Return the (X, Y) coordinate for the center point of the cell that contains the specified text.  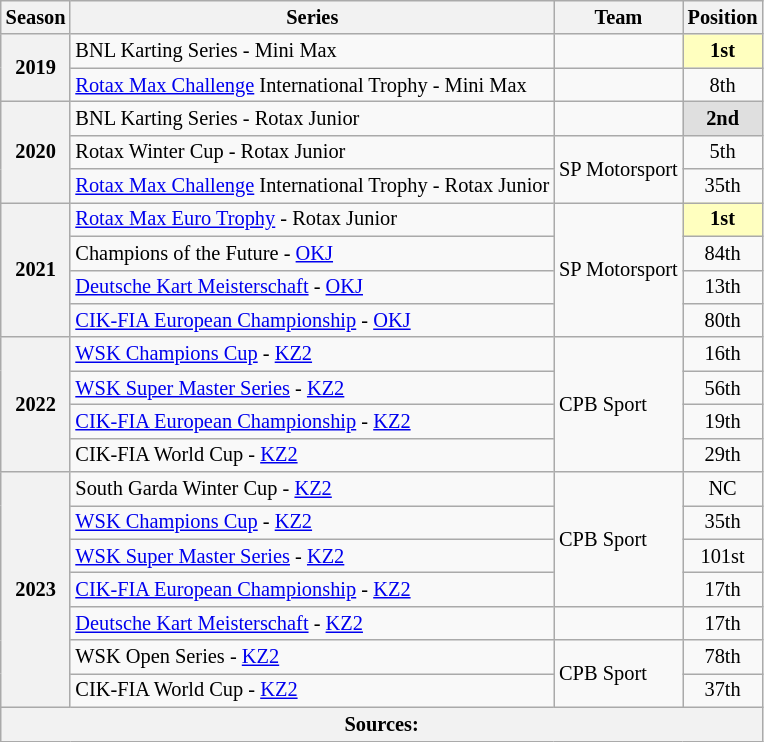
Season (36, 17)
Position (723, 17)
BNL Karting Series - Rotax Junior (312, 118)
Team (618, 17)
Sources: (382, 724)
5th (723, 152)
BNL Karting Series - Mini Max (312, 51)
South Garda Winter Cup - KZ2 (312, 489)
2020 (36, 152)
2023 (36, 590)
2022 (36, 404)
Deutsche Kart Meisterschaft - OKJ (312, 287)
37th (723, 690)
2019 (36, 68)
13th (723, 287)
Rotax Max Euro Trophy - Rotax Junior (312, 219)
56th (723, 388)
80th (723, 320)
Rotax Max Challenge International Trophy - Mini Max (312, 85)
16th (723, 354)
Rotax Max Challenge International Trophy - Rotax Junior (312, 186)
Rotax Winter Cup - Rotax Junior (312, 152)
Champions of the Future - OKJ (312, 253)
2nd (723, 118)
78th (723, 657)
CIK-FIA European Championship - OKJ (312, 320)
Series (312, 17)
101st (723, 556)
2021 (36, 270)
19th (723, 421)
29th (723, 455)
WSK Open Series - KZ2 (312, 657)
NC (723, 489)
84th (723, 253)
8th (723, 85)
Deutsche Kart Meisterschaft - KZ2 (312, 623)
